Detect which cell encompasses the target text, then output its (X, Y) center coordinate. 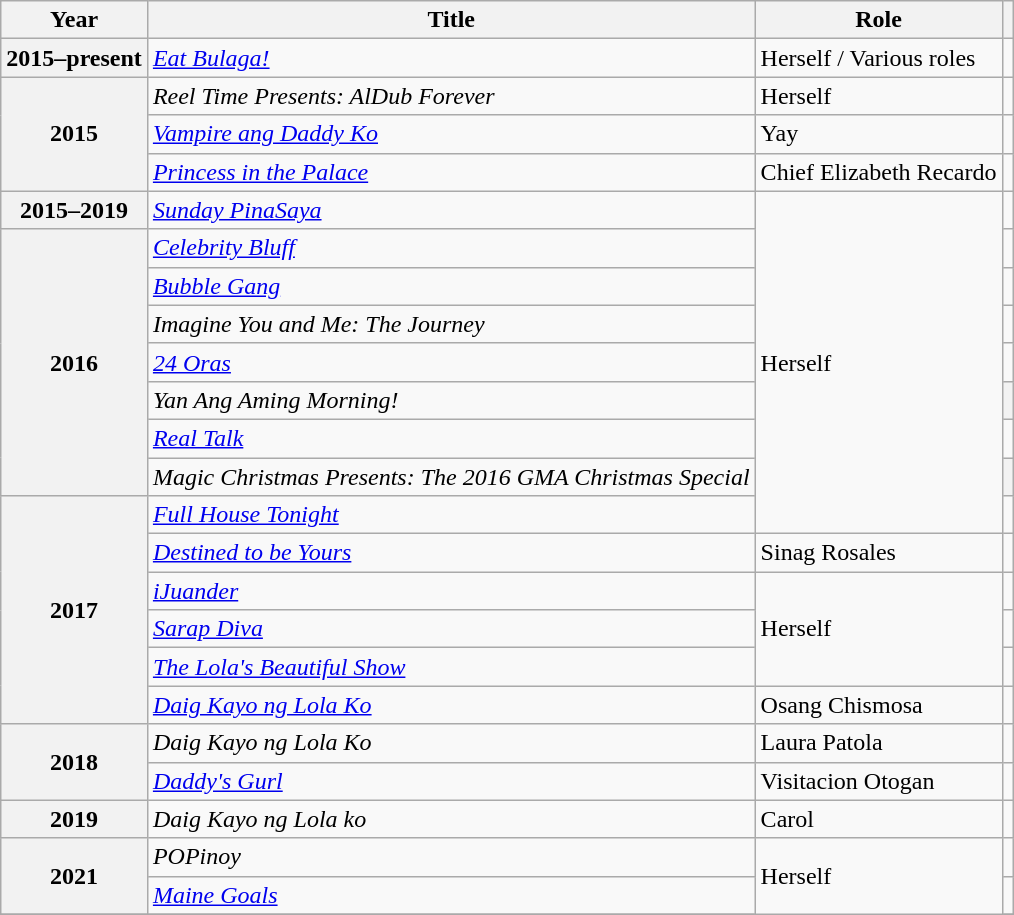
Title (451, 20)
iJuander (451, 591)
Maine Goals (451, 895)
Destined to be Yours (451, 553)
2021 (74, 876)
Osang Chismosa (878, 705)
Carol (878, 819)
2015–present (74, 58)
Yay (878, 134)
2017 (74, 610)
Yan Ang Aming Morning! (451, 400)
2019 (74, 819)
24 Oras (451, 362)
Vampire ang Daddy Ko (451, 134)
Reel Time Presents: AlDub Forever (451, 96)
Role (878, 20)
Sarap Diva (451, 629)
Year (74, 20)
Sunday PinaSaya (451, 210)
Chief Elizabeth Recardo (878, 172)
Herself / Various roles (878, 58)
Princess in the Palace (451, 172)
POPinoy (451, 857)
Bubble Gang (451, 286)
Imagine You and Me: The Journey (451, 324)
Daddy's Gurl (451, 781)
Eat Bulaga! (451, 58)
Laura Patola (878, 743)
2016 (74, 362)
2015–2019 (74, 210)
2015 (74, 134)
Real Talk (451, 438)
Magic Christmas Presents: The 2016 GMA Christmas Special (451, 477)
Celebrity Bluff (451, 248)
Sinag Rosales (878, 553)
2018 (74, 762)
Full House Tonight (451, 515)
The Lola's Beautiful Show (451, 667)
Daig Kayo ng Lola ko (451, 819)
Visitacion Otogan (878, 781)
